Return the (x, y) coordinate for the center point of the cell that contains the specified text.  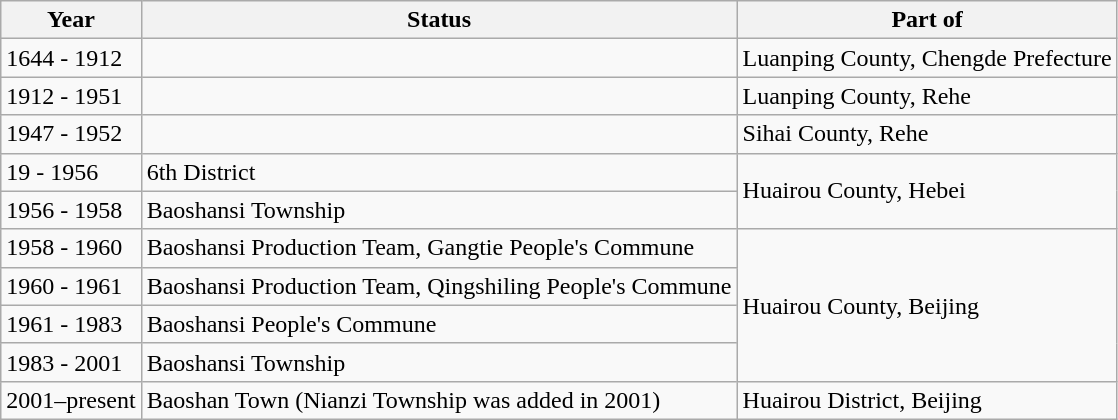
Luanping County, Rehe (927, 96)
1961 - 1983 (71, 324)
19 - 1956 (71, 172)
1958 - 1960 (71, 248)
1912 - 1951 (71, 96)
1956 - 1958 (71, 210)
1947 - 1952 (71, 134)
Huairou County, Beijing (927, 305)
Baoshansi Production Team, Qingshiling People's Commune (439, 286)
Luanping County, Chengde Prefecture (927, 58)
1983 - 2001 (71, 362)
Huairou County, Hebei (927, 191)
Part of (927, 20)
Baoshan Town (Nianzi Township was added in 2001) (439, 400)
Year (71, 20)
2001–present (71, 400)
Status (439, 20)
1644 - 1912 (71, 58)
Baoshansi Production Team, Gangtie People's Commune (439, 248)
1960 - 1961 (71, 286)
Sihai County, Rehe (927, 134)
Baoshansi People's Commune (439, 324)
Huairou District, Beijing (927, 400)
6th District (439, 172)
